From the cell containing the given text, extract its center point as (x, y) coordinate. 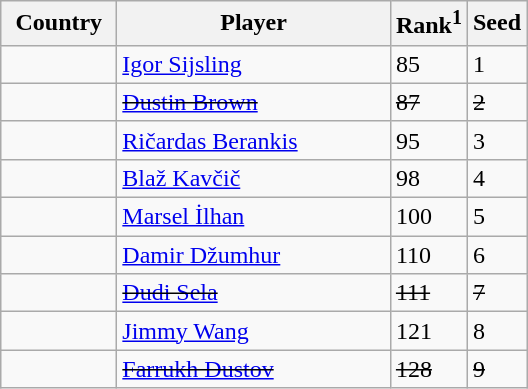
Farrukh Dustov (254, 369)
121 (428, 331)
9 (496, 369)
Igor Sijsling (254, 64)
Jimmy Wang (254, 331)
111 (428, 293)
Ričardas Berankis (254, 140)
98 (428, 178)
Marsel İlhan (254, 217)
Country (59, 24)
Seed (496, 24)
100 (428, 217)
7 (496, 293)
4 (496, 178)
Blaž Kavčič (254, 178)
Player (254, 24)
6 (496, 255)
85 (428, 64)
Damir Džumhur (254, 255)
3 (496, 140)
87 (428, 102)
110 (428, 255)
2 (496, 102)
1 (496, 64)
128 (428, 369)
Dustin Brown (254, 102)
95 (428, 140)
5 (496, 217)
8 (496, 331)
Dudi Sela (254, 293)
Rank1 (428, 24)
